Identify which cell holds the provided text, then report its [X, Y] central coordinate. 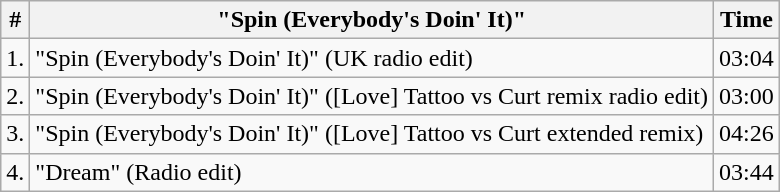
04:26 [747, 134]
03:44 [747, 172]
1. [16, 58]
03:00 [747, 96]
"Dream" (Radio edit) [372, 172]
3. [16, 134]
"Spin (Everybody's Doin' It)" ([Love] Tattoo vs Curt remix radio edit) [372, 96]
# [16, 20]
2. [16, 96]
Time [747, 20]
4. [16, 172]
"Spin (Everybody's Doin' It)" [372, 20]
"Spin (Everybody's Doin' It)" (UK radio edit) [372, 58]
"Spin (Everybody's Doin' It)" ([Love] Tattoo vs Curt extended remix) [372, 134]
03:04 [747, 58]
